Capture the cell that displays the provided text and extract its (x, y) central coordinate. 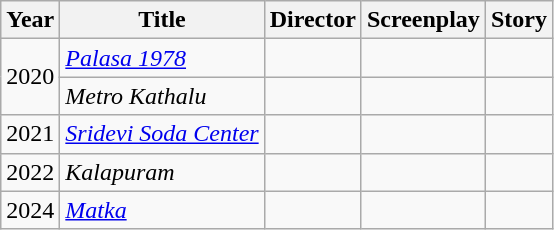
Sridevi Soda Center (162, 134)
Title (162, 20)
2020 (30, 77)
Director (312, 20)
2024 (30, 210)
Matka (162, 210)
Kalapuram (162, 172)
2022 (30, 172)
2021 (30, 134)
Metro Kathalu (162, 96)
Year (30, 20)
Story (518, 20)
Screenplay (423, 20)
Palasa 1978 (162, 58)
